Return [X, Y] of the center of cell containing provided text 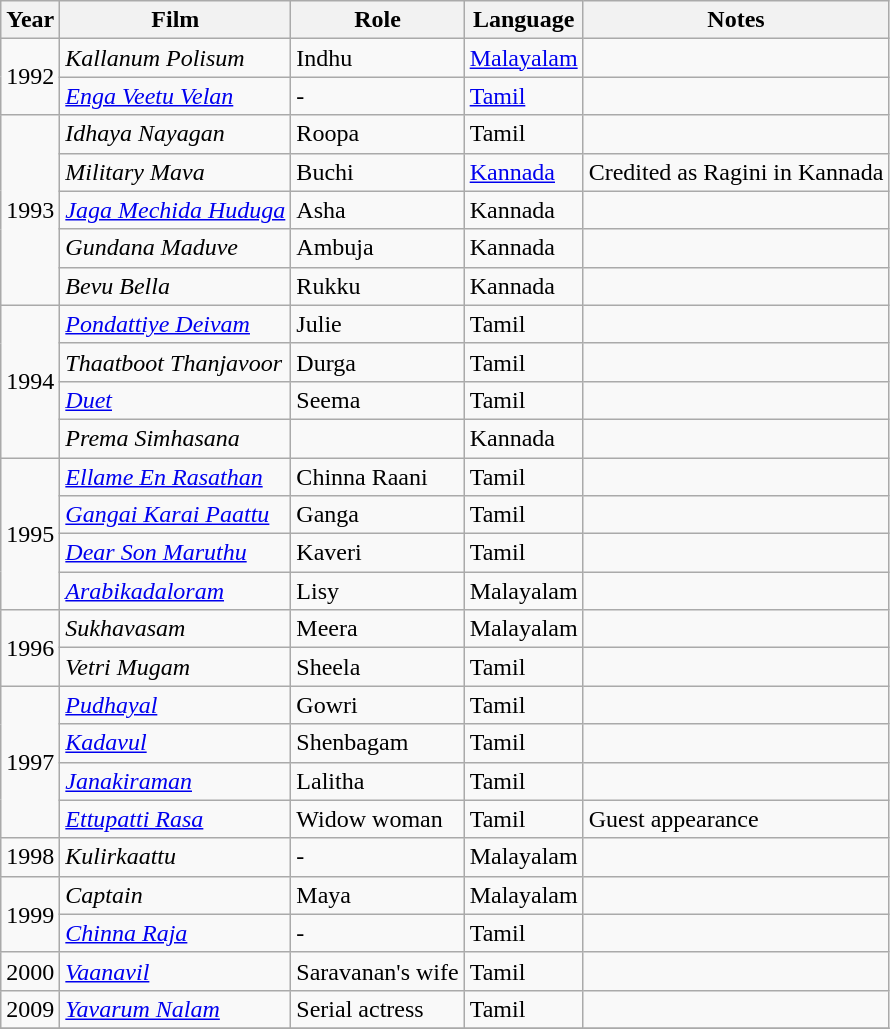
Gundana Maduve [176, 248]
1996 [30, 648]
2009 [30, 1009]
Buchi [378, 172]
Guest appearance [736, 819]
Sheela [378, 667]
1997 [30, 762]
Military Mava [176, 172]
Gowri [378, 705]
Lalitha [378, 781]
Credited as Ragini in Kannada [736, 172]
Dear Son Maruthu [176, 553]
Saravanan's wife [378, 971]
Duet [176, 400]
Captain [176, 895]
Ambuja [378, 248]
Thaatboot Thanjavoor [176, 362]
Kaveri [378, 553]
Kadavul [176, 743]
Vaanavil [176, 971]
Rukku [378, 286]
Roopa [378, 134]
Pondattiye Deivam [176, 324]
Durga [378, 362]
Chinna Raja [176, 933]
1999 [30, 914]
Maya [378, 895]
Indhu [378, 58]
1994 [30, 381]
Seema [378, 400]
1995 [30, 534]
Kulirkaattu [176, 857]
Vetri Mugam [176, 667]
Idhaya Nayagan [176, 134]
Meera [378, 629]
Ganga [378, 515]
Pudhayal [176, 705]
Year [30, 20]
Yavarum Nalam [176, 1009]
Widow woman [378, 819]
Bevu Bella [176, 286]
Julie [378, 324]
Enga Veetu Velan [176, 96]
Asha [378, 210]
Shenbagam [378, 743]
Janakiraman [176, 781]
Chinna Raani [378, 477]
Sukhavasam [176, 629]
Ellame En Rasathan [176, 477]
Lisy [378, 591]
1993 [30, 210]
Role [378, 20]
Film [176, 20]
Jaga Mechida Huduga [176, 210]
Language [524, 20]
Prema Simhasana [176, 438]
Serial actress [378, 1009]
Gangai Karai Paattu [176, 515]
Ettupatti Rasa [176, 819]
Arabikadaloram [176, 591]
2000 [30, 971]
1992 [30, 77]
Kallanum Polisum [176, 58]
1998 [30, 857]
Notes [736, 20]
